For the text-containing cell, return its midpoint in [X, Y] coordinate format. 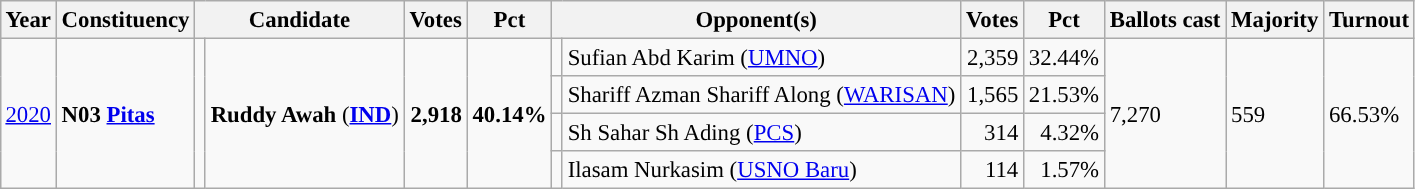
Sh Sahar Sh Ading (PCS) [761, 133]
66.53% [1370, 113]
7,270 [1164, 113]
114 [992, 170]
Majority [1275, 20]
Constituency [125, 20]
4.32% [1064, 133]
Turnout [1370, 20]
Candidate [300, 20]
314 [992, 133]
Opponent(s) [756, 20]
559 [1275, 113]
Ruddy Awah (IND) [304, 113]
1,565 [992, 95]
2020 [28, 113]
Year [28, 20]
2,359 [992, 57]
1.57% [1064, 170]
40.14% [510, 113]
Ballots cast [1164, 20]
32.44% [1064, 57]
Ilasam Nurkasim (USNO Baru) [761, 170]
Shariff Azman Shariff Along (WARISAN) [761, 95]
N03 Pitas [125, 113]
Sufian Abd Karim (UMNO) [761, 57]
2,918 [436, 113]
21.53% [1064, 95]
